Provide the [x, y] coordinate of the cell's center where the given text is located.  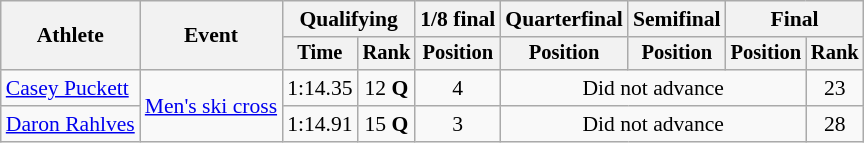
Athlete [70, 36]
1/8 final [458, 19]
Qualifying [348, 19]
Daron Rahlves [70, 124]
28 [835, 124]
23 [835, 88]
Event [211, 36]
Quarterfinal [564, 19]
1:14.35 [320, 88]
12 Q [387, 88]
4 [458, 88]
Men's ski cross [211, 106]
Time [320, 54]
Final [795, 19]
Semifinal [677, 19]
15 Q [387, 124]
3 [458, 124]
Casey Puckett [70, 88]
1:14.91 [320, 124]
